Capture the cell that displays the provided text and extract its (X, Y) central coordinate. 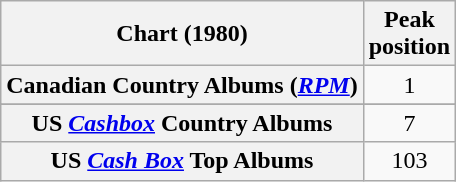
Canadian Country Albums (RPM) (182, 85)
7 (409, 123)
US Cashbox Country Albums (182, 123)
Peakposition (409, 34)
1 (409, 85)
US Cash Box Top Albums (182, 161)
Chart (1980) (182, 34)
103 (409, 161)
